Detect which cell encompasses the target text, then output its (x, y) center coordinate. 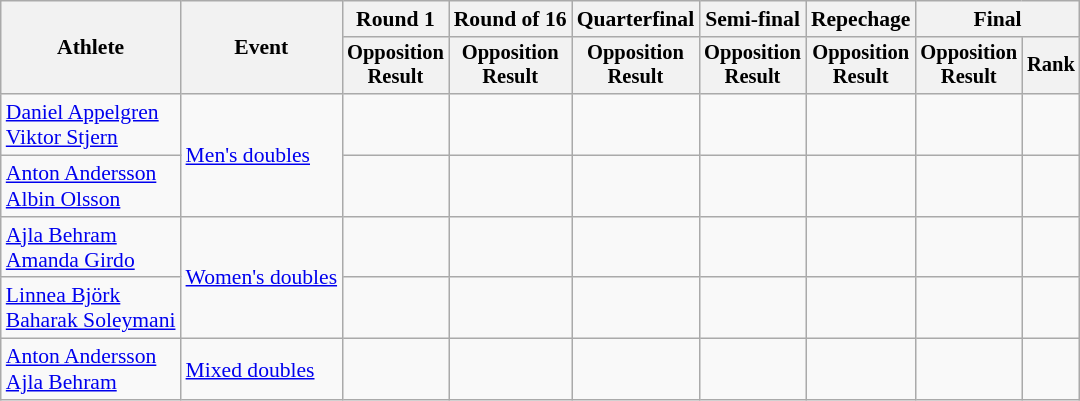
Rank (1051, 66)
Men's doubles (262, 155)
Quarterfinal (636, 19)
Repechage (861, 19)
Anton AnderssonAjla Behram (91, 370)
Semi-final (752, 19)
Round of 16 (510, 19)
Anton AnderssonAlbin Olsson (91, 186)
Round 1 (396, 19)
Daniel AppelgrenViktor Stjern (91, 124)
Event (262, 48)
Mixed doubles (262, 370)
Ajla BehramAmanda Girdo (91, 248)
Women's doubles (262, 278)
Athlete (91, 48)
Final (997, 19)
Linnea BjörkBaharak Soleymani (91, 308)
